Provide the [x, y] coordinate of the cell's center where the given text is located.  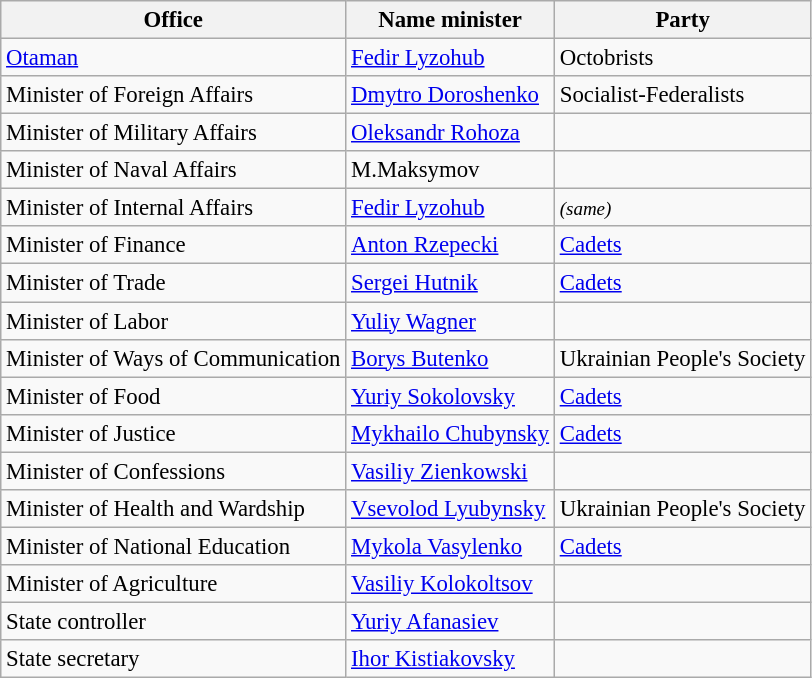
Minister of Confessions [174, 471]
Yuliy Wagner [450, 321]
Vsevolod Lyubynsky [450, 509]
Socialist-Federalists [682, 95]
Minister of National Education [174, 546]
Minister of Labor [174, 321]
Minister of Trade [174, 283]
Yuriy Afanasiev [450, 621]
Oleksandr Rohoza [450, 133]
Octobrists [682, 58]
Minister of Foreign Affairs [174, 95]
Anton Rzepecki [450, 245]
State controller [174, 621]
M.Maksymov [450, 170]
Minister of Naval Affairs [174, 170]
Borys Butenko [450, 358]
Vasiliy Zienkowski [450, 471]
Minister of Military Affairs [174, 133]
Minister of Internal Affairs [174, 208]
Party [682, 20]
Mykhailo Chubynsky [450, 433]
(same) [682, 208]
Office [174, 20]
Minister of Health and Wardship [174, 509]
State secretary [174, 659]
Yuriy Sokolovsky [450, 396]
Name minister [450, 20]
Minister of Ways of Communication [174, 358]
Dmytro Doroshenko [450, 95]
Ihor Kistiakovsky [450, 659]
Minister of Justice [174, 433]
Vasiliy Kolokoltsov [450, 584]
Sergei Hutnik [450, 283]
Mykola Vasylenko [450, 546]
Minister of Food [174, 396]
Minister of Agriculture [174, 584]
Minister of Finance [174, 245]
Otaman [174, 58]
